Extract the [X, Y] coordinate from the center of the cell holding the provided text.  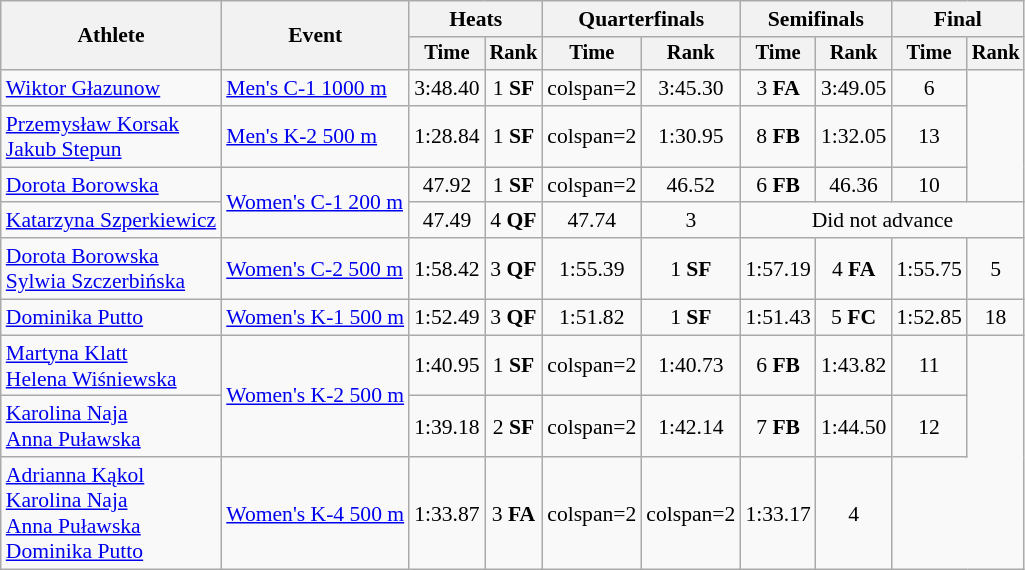
Heats [476, 19]
Quarterfinals [641, 19]
46.36 [854, 185]
Karolina NajaAnna Puławska [111, 426]
Did not advance [882, 221]
Women's K-1 500 m [315, 318]
13 [928, 136]
1:32.05 [854, 136]
8 FB [778, 136]
5 [996, 268]
3:49.05 [854, 88]
Dominika Putto [111, 318]
Semifinals [816, 19]
7 FB [778, 426]
3 [690, 221]
1:40.73 [690, 366]
Adrianna KąkolKarolina NajaAnna PuławskaDominika Putto [111, 513]
1:55.75 [928, 268]
Final [958, 19]
1:28.84 [446, 136]
1:39.18 [446, 426]
Men's K-2 500 m [315, 136]
12 [928, 426]
Women's C-2 500 m [315, 268]
Katarzyna Szperkiewicz [111, 221]
Athlete [111, 36]
1:33.87 [446, 513]
2 SF [514, 426]
46.52 [690, 185]
11 [928, 366]
1:58.42 [446, 268]
4 QF [514, 221]
47.92 [446, 185]
4 [854, 513]
1:52.85 [928, 318]
1:43.82 [854, 366]
47.49 [446, 221]
3:48.40 [446, 88]
Martyna KlattHelena Wiśniewska [111, 366]
18 [996, 318]
1:42.14 [690, 426]
1:55.39 [592, 268]
10 [928, 185]
Wiktor Głazunow [111, 88]
Przemysław KorsakJakub Stepun [111, 136]
Women's C-1 200 m [315, 202]
1:40.95 [446, 366]
4 FA [854, 268]
1:30.95 [690, 136]
Dorota Borowska [111, 185]
Women's K-2 500 m [315, 396]
1:44.50 [854, 426]
1:51.82 [592, 318]
47.74 [592, 221]
Dorota BorowskaSylwia Szczerbińska [111, 268]
5 FC [854, 318]
Men's C-1 1000 m [315, 88]
Women's K-4 500 m [315, 513]
1:33.17 [778, 513]
1:51.43 [778, 318]
1:52.49 [446, 318]
Event [315, 36]
6 [928, 88]
3:45.30 [690, 88]
1:57.19 [778, 268]
